Find where the given text appears and provide that cell's center as (x, y) coordinate. 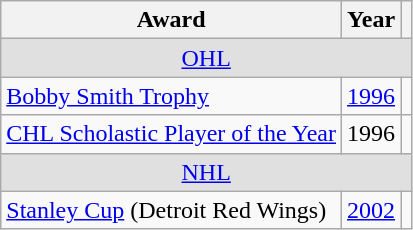
2002 (372, 210)
Bobby Smith Trophy (172, 96)
OHL (206, 58)
NHL (206, 172)
CHL Scholastic Player of the Year (172, 134)
Year (372, 20)
Stanley Cup (Detroit Red Wings) (172, 210)
Award (172, 20)
